Identify which cell holds the provided text, then report its (X, Y) central coordinate. 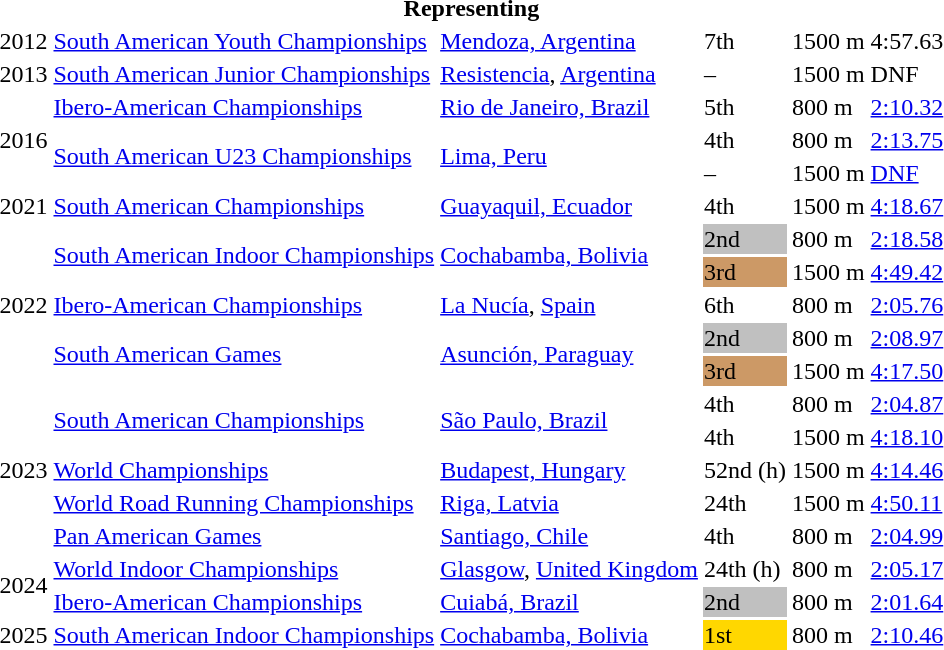
Pan American Games (244, 536)
South American Youth Championships (244, 41)
Rio de Janeiro, Brazil (570, 107)
South American Games (244, 354)
7th (744, 41)
South American U23 Championships (244, 156)
Guayaquil, Ecuador (570, 206)
La Nucía, Spain (570, 305)
1st (744, 635)
Riga, Latvia (570, 503)
Glasgow, United Kingdom (570, 569)
5th (744, 107)
Santiago, Chile (570, 536)
São Paulo, Brazil (570, 420)
24th (744, 503)
Resistencia, Argentina (570, 74)
World Championships (244, 470)
World Indoor Championships (244, 569)
Budapest, Hungary (570, 470)
24th (h) (744, 569)
Mendoza, Argentina (570, 41)
World Road Running Championships (244, 503)
South American Junior Championships (244, 74)
Lima, Peru (570, 156)
Cuiabá, Brazil (570, 602)
52nd (h) (744, 470)
6th (744, 305)
Asunción, Paraguay (570, 354)
